Identify which cell holds the provided text, then report its (X, Y) central coordinate. 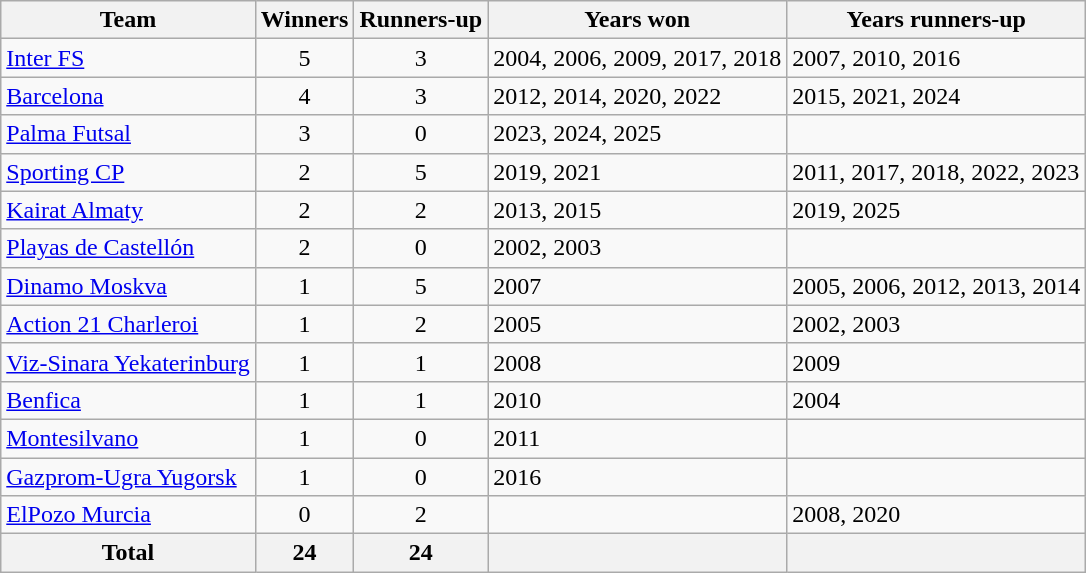
2010 (638, 400)
Total (128, 553)
2011, 2017, 2018, 2022, 2023 (936, 172)
Barcelona (128, 96)
Kairat Almaty (128, 210)
Years won (638, 20)
Montesilvano (128, 438)
2008, 2020 (936, 515)
4 (304, 96)
2012, 2014, 2020, 2022 (638, 96)
2015, 2021, 2024 (936, 96)
Action 21 Charleroi (128, 324)
2004, 2006, 2009, 2017, 2018 (638, 58)
2011 (638, 438)
2005, 2006, 2012, 2013, 2014 (936, 286)
Playas de Castellón (128, 248)
2013, 2015 (638, 210)
2016 (638, 477)
2019, 2025 (936, 210)
Dinamo Moskva (128, 286)
Years runners-up (936, 20)
2019, 2021 (638, 172)
Palma Futsal (128, 134)
2008 (638, 362)
Benfica (128, 400)
2004 (936, 400)
2007 (638, 286)
Team (128, 20)
2005 (638, 324)
2009 (936, 362)
Gazprom-Ugra Yugorsk (128, 477)
Inter FS (128, 58)
Sporting CP (128, 172)
Viz-Sinara Yekaterinburg (128, 362)
Runners-up (421, 20)
2023, 2024, 2025 (638, 134)
2007, 2010, 2016 (936, 58)
ElPozo Murcia (128, 515)
Winners (304, 20)
